Return the [X, Y] coordinate for the center point of the cell that contains the specified text.  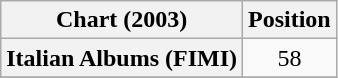
Position [290, 20]
58 [290, 58]
Chart (2003) [122, 20]
Italian Albums (FIMI) [122, 58]
